Provide the [X, Y] coordinate of the cell's center where the given text is located.  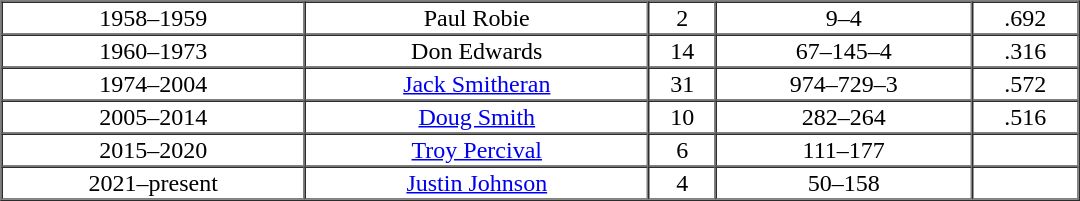
Don Edwards [477, 50]
Justin Johnson [477, 182]
.516 [1026, 116]
1974–2004 [154, 84]
6 [682, 150]
14 [682, 50]
Doug Smith [477, 116]
2 [682, 18]
.316 [1026, 50]
974–729–3 [844, 84]
Troy Percival [477, 150]
50–158 [844, 182]
.572 [1026, 84]
31 [682, 84]
Paul Robie [477, 18]
2021–present [154, 182]
.692 [1026, 18]
111–177 [844, 150]
1960–1973 [154, 50]
1958–1959 [154, 18]
4 [682, 182]
282–264 [844, 116]
9–4 [844, 18]
10 [682, 116]
67–145–4 [844, 50]
2005–2014 [154, 116]
Jack Smitheran [477, 84]
2015–2020 [154, 150]
